Find where the given text appears and provide that cell's center as (x, y) coordinate. 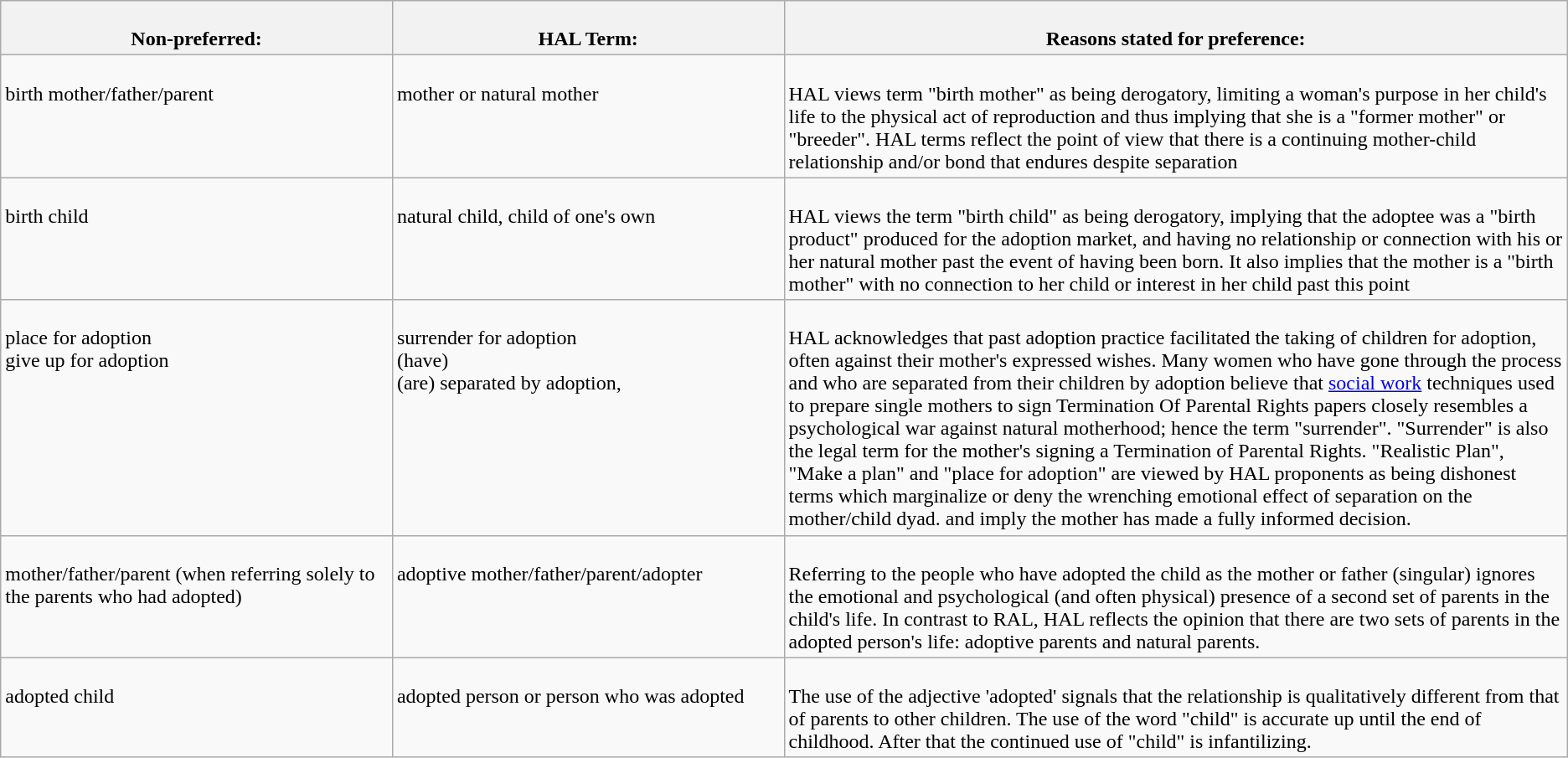
mother/father/parent (when referring solely to the parents who had adopted) (197, 596)
Reasons stated for preference: (1176, 28)
mother or natural mother (588, 116)
Non-preferred: (197, 28)
surrender for adoption(have) (are) separated by adoption, (588, 417)
place for adoptiongive up for adoption (197, 417)
adopted person or person who was adopted (588, 707)
natural child, child of one's own (588, 239)
adoptive mother/father/parent/adopter (588, 596)
HAL Term: (588, 28)
birth child (197, 239)
birth mother/father/parent (197, 116)
adopted child (197, 707)
